Output the (X, Y) coordinate of the center of the cell containing the given text.  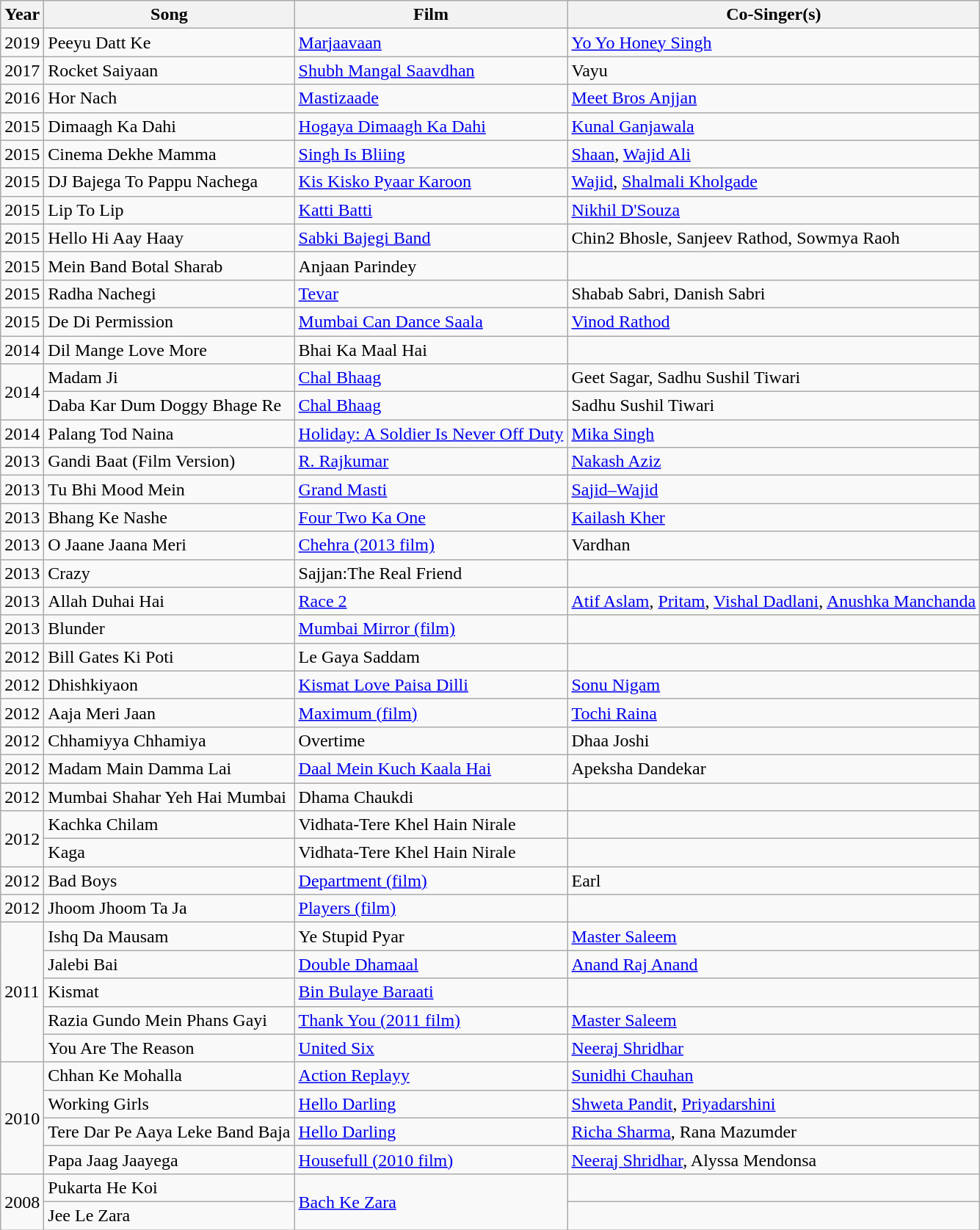
Sonu Nigam (774, 685)
Race 2 (431, 601)
Chehra (2013 film) (431, 545)
Atif Aslam, Pritam, Vishal Dadlani, Anushka Manchanda (774, 601)
Bhang Ke Nashe (169, 517)
Papa Jaag Jaayega (169, 1160)
Dhama Chaukdi (431, 796)
O Jaane Jaana Meri (169, 545)
Mumbai Mirror (film) (431, 629)
Hogaya Dimaagh Ka Dahi (431, 126)
Overtime (431, 740)
United Six (431, 1048)
Kachka Chilam (169, 825)
Shubh Mangal Saavdhan (431, 70)
Palang Tod Naina (169, 434)
Allah Duhai Hai (169, 601)
Ishq Da Mausam (169, 936)
Chhamiyya Chhamiya (169, 740)
Dil Mange Love More (169, 350)
De Di Permission (169, 321)
Sadhu Sushil Tiwari (774, 406)
Kailash Kher (774, 517)
Katti Batti (431, 210)
Vardhan (774, 545)
Wajid, Shalmali Kholgade (774, 182)
2011 (22, 992)
Mumbai Shahar Yeh Hai Mumbai (169, 796)
Razia Gundo Mein Phans Gayi (169, 1020)
Madam Main Damma Lai (169, 768)
Grand Masti (431, 490)
Apeksha Dandekar (774, 768)
Chhan Ke Mohalla (169, 1076)
Maximum (film) (431, 713)
Vinod Rathod (774, 321)
Shaan, Wajid Ali (774, 154)
Richa Sharma, Rana Mazumder (774, 1132)
Action Replayy (431, 1076)
Nikhil D'Souza (774, 210)
Jee Le Zara (169, 1215)
Marjaavaan (431, 43)
Madam Ji (169, 378)
Shweta Pandit, Priyadarshini (774, 1104)
Bad Boys (169, 881)
Bin Bulaye Baraati (431, 992)
Department (film) (431, 881)
Players (film) (431, 909)
Kismat (169, 992)
Four Two Ka One (431, 517)
Crazy (169, 573)
You Are The Reason (169, 1048)
Kis Kisko Pyaar Karoon (431, 182)
Housefull (2010 film) (431, 1160)
Tu Bhi Mood Mein (169, 490)
Aaja Meri Jaan (169, 713)
Shabab Sabri, Danish Sabri (774, 294)
Sunidhi Chauhan (774, 1076)
Kaga (169, 853)
Jalebi Bai (169, 964)
Ye Stupid Pyar (431, 936)
Yo Yo Honey Singh (774, 43)
2019 (22, 43)
Radha Nachegi (169, 294)
2016 (22, 98)
Hor Nach (169, 98)
Dhishkiyaon (169, 685)
Double Dhamaal (431, 964)
Cinema Dekhe Mamma (169, 154)
Lip To Lip (169, 210)
Le Gaya Saddam (431, 657)
Pukarta He Koi (169, 1187)
Kismat Love Paisa Dilli (431, 685)
Sabki Bajegi Band (431, 238)
Daba Kar Dum Doggy Bhage Re (169, 406)
Mika Singh (774, 434)
Dhaa Joshi (774, 740)
Year (22, 15)
Kunal Ganjawala (774, 126)
Sajjan:The Real Friend (431, 573)
Dimaagh Ka Dahi (169, 126)
Gandi Baat (Film Version) (169, 462)
Earl (774, 881)
Neeraj Shridhar, Alyssa Mendonsa (774, 1160)
Tochi Raina (774, 713)
Peeyu Datt Ke (169, 43)
Neeraj Shridhar (774, 1048)
Blunder (169, 629)
Thank You (2011 film) (431, 1020)
Mein Band Botal Sharab (169, 266)
Bill Gates Ki Poti (169, 657)
Song (169, 15)
Bach Ke Zara (431, 1201)
Geet Sagar, Sadhu Sushil Tiwari (774, 378)
DJ Bajega To Pappu Nachega (169, 182)
2010 (22, 1118)
Sajid–Wajid (774, 490)
Mumbai Can Dance Saala (431, 321)
Singh Is Bliing (431, 154)
R. Rajkumar (431, 462)
Vayu (774, 70)
Meet Bros Anjjan (774, 98)
Bhai Ka Maal Hai (431, 350)
Co-Singer(s) (774, 15)
2008 (22, 1201)
Tere Dar Pe Aaya Leke Band Baja (169, 1132)
2017 (22, 70)
Working Girls (169, 1104)
Anjaan Parindey (431, 266)
Daal Mein Kuch Kaala Hai (431, 768)
Jhoom Jhoom Ta Ja (169, 909)
Holiday: A Soldier Is Never Off Duty (431, 434)
Nakash Aziz (774, 462)
Anand Raj Anand (774, 964)
Chin2 Bhosle, Sanjeev Rathod, Sowmya Raoh (774, 238)
Tevar (431, 294)
Film (431, 15)
Hello Hi Aay Haay (169, 238)
Mastizaade (431, 98)
Rocket Saiyaan (169, 70)
